Find where the given text appears and provide that cell's center as [x, y] coordinate. 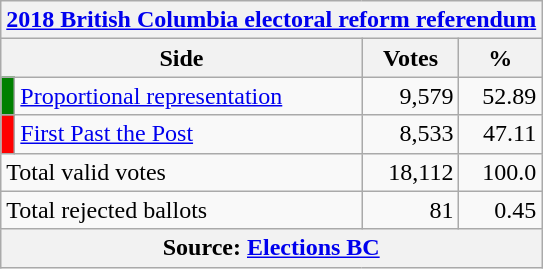
81 [410, 210]
0.45 [500, 210]
100.0 [500, 172]
Proportional representation [188, 96]
First Past the Post [188, 134]
Votes [410, 58]
% [500, 58]
Source: Elections BC [272, 248]
Side [182, 58]
47.11 [500, 134]
Total rejected ballots [182, 210]
52.89 [500, 96]
2018 British Columbia electoral reform referendum [272, 20]
18,112 [410, 172]
8,533 [410, 134]
9,579 [410, 96]
Total valid votes [182, 172]
